Return the (X, Y) coordinate for the center point of the cell that contains the specified text.  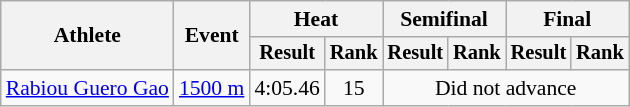
Final (568, 19)
Athlete (88, 36)
4:05.46 (286, 88)
1500 m (212, 88)
Event (212, 36)
Heat (316, 19)
Rabiou Guero Gao (88, 88)
15 (354, 88)
Did not advance (505, 88)
Semifinal (444, 19)
